Capture the cell that displays the provided text and extract its [X, Y] central coordinate. 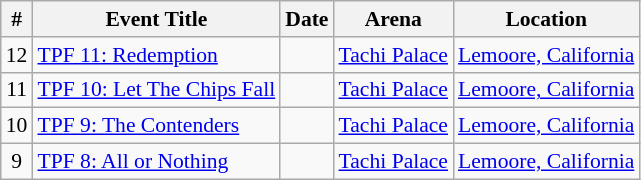
12 [17, 55]
Arena [394, 19]
9 [17, 162]
Date [306, 19]
Event Title [156, 19]
11 [17, 90]
TPF 9: The Contenders [156, 126]
Location [546, 19]
TPF 11: Redemption [156, 55]
TPF 10: Let The Chips Fall [156, 90]
10 [17, 126]
# [17, 19]
TPF 8: All or Nothing [156, 162]
